Return [X, Y] of the center of cell containing provided text 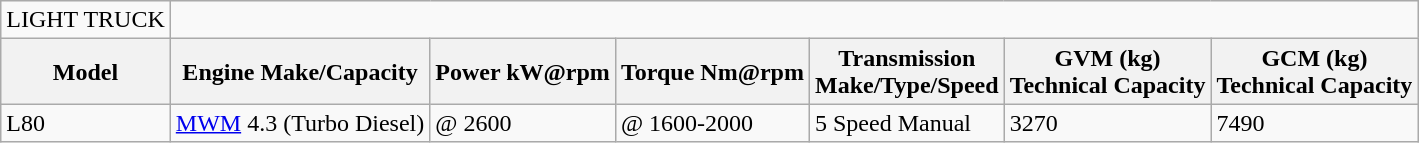
Model [86, 72]
TransmissionMake/Type/Speed [906, 72]
LIGHT TRUCK [86, 20]
Engine Make/Capacity [300, 72]
MWM 4.3 (Turbo Diesel) [300, 123]
3270 [1108, 123]
Power kW@rpm [523, 72]
@ 2600 [523, 123]
GVM (kg)Technical Capacity [1108, 72]
7490 [1314, 123]
Torque Nm@rpm [712, 72]
L80 [86, 123]
5 Speed Manual [906, 123]
@ 1600-2000 [712, 123]
GCM (kg)Technical Capacity [1314, 72]
